Pinpoint the cell where the given text exists, returning its [X, Y] midpoint coordinate. 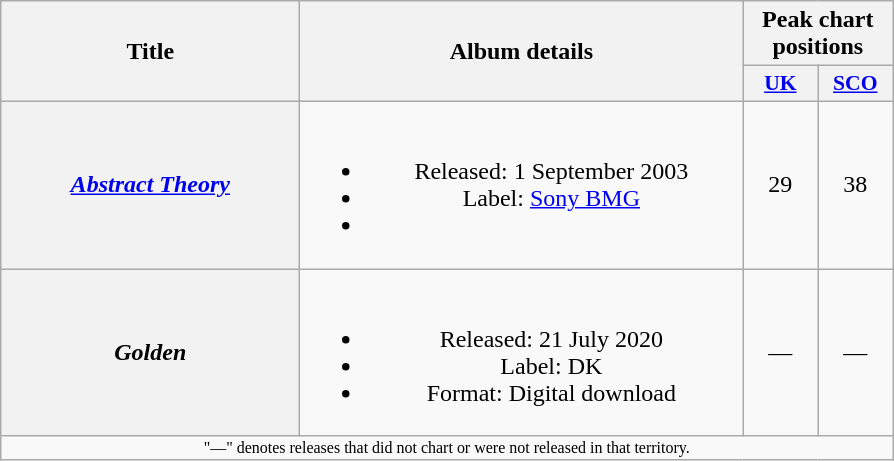
Album details [522, 52]
Peak chart positions [818, 34]
29 [780, 184]
Released: 21 July 2020Label: DKFormat: Digital download [522, 352]
SCO [856, 84]
38 [856, 184]
UK [780, 84]
Abstract Theory [150, 184]
Title [150, 52]
"—" denotes releases that did not chart or were not released in that territory. [447, 448]
Golden [150, 352]
Released: 1 September 2003Label: Sony BMG [522, 184]
